Provide the [x, y] coordinate of the cell's center where the given text is located.  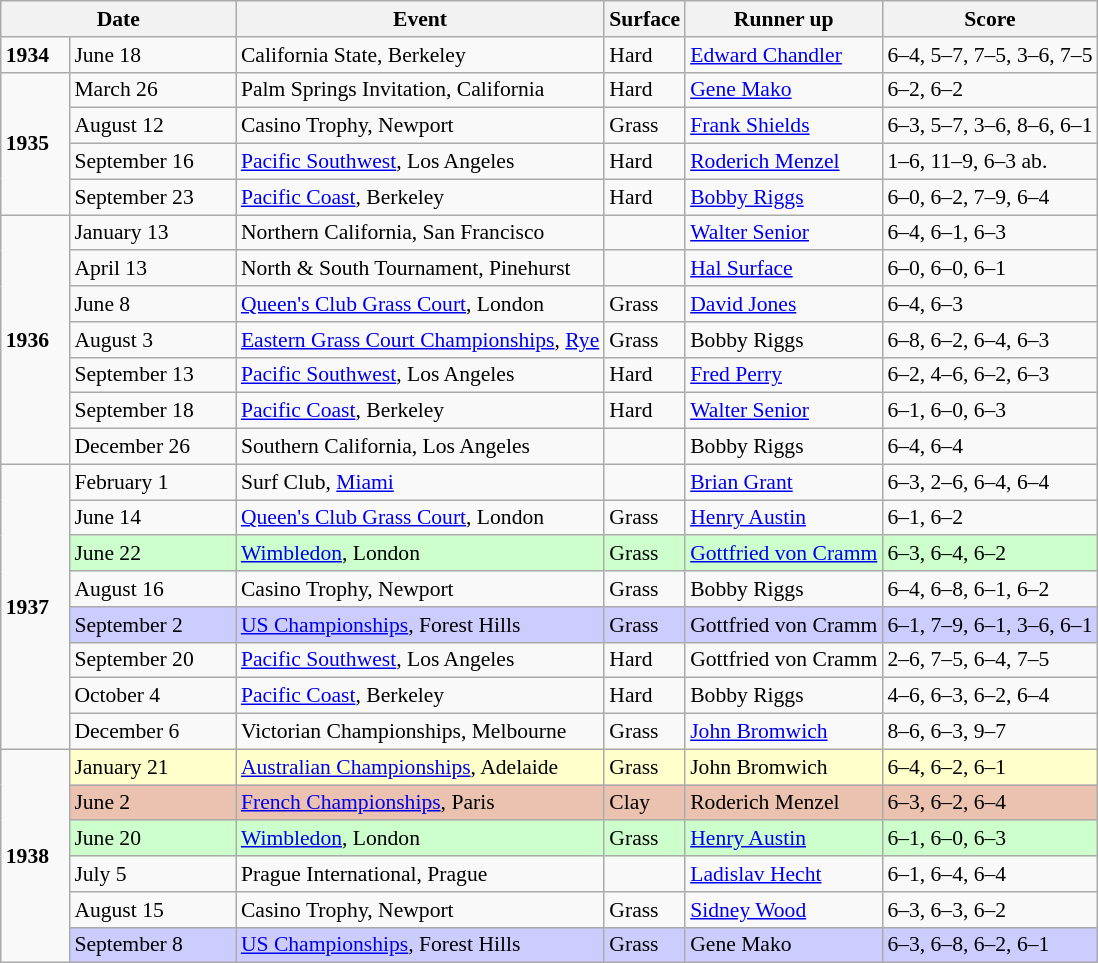
6–3, 2–6, 6–4, 6–4 [990, 482]
Southern California, Los Angeles [420, 447]
Runner up [784, 19]
January 13 [152, 233]
Hal Surface [784, 269]
Surf Club, Miami [420, 482]
6–4, 6–3 [990, 304]
6–2, 6–2 [990, 90]
June 20 [152, 839]
1934 [36, 55]
June 2 [152, 803]
California State, Berkeley [420, 55]
4–6, 6–3, 6–2, 6–4 [990, 696]
6–3, 6–2, 6–4 [990, 803]
6–3, 6–4, 6–2 [990, 554]
1936 [36, 340]
Edward Chandler [784, 55]
April 13 [152, 269]
August 12 [152, 126]
September 18 [152, 411]
Surface [644, 19]
6–4, 5–7, 7–5, 3–6, 7–5 [990, 55]
1937 [36, 606]
September 20 [152, 660]
6–1, 6–4, 6–4 [990, 874]
August 3 [152, 340]
Frank Shields [784, 126]
2–6, 7–5, 6–4, 7–5 [990, 660]
October 4 [152, 696]
Event [420, 19]
January 21 [152, 767]
Fred Perry [784, 375]
6–3, 6–8, 6–2, 6–1 [990, 945]
French Championships, Paris [420, 803]
December 26 [152, 447]
September 2 [152, 625]
June 14 [152, 518]
David Jones [784, 304]
August 15 [152, 910]
6–4, 6–8, 6–1, 6–2 [990, 589]
Australian Championships, Adelaide [420, 767]
6–1, 7–9, 6–1, 3–6, 6–1 [990, 625]
Palm Springs Invitation, California [420, 90]
1935 [36, 143]
Score [990, 19]
June 8 [152, 304]
6–8, 6–2, 6–4, 6–3 [990, 340]
Date [118, 19]
September 23 [152, 197]
Eastern Grass Court Championships, Rye [420, 340]
Sidney Wood [784, 910]
June 22 [152, 554]
June 18 [152, 55]
6–4, 6–2, 6–1 [990, 767]
September 13 [152, 375]
8–6, 6–3, 9–7 [990, 732]
February 1 [152, 482]
6–0, 6–2, 7–9, 6–4 [990, 197]
Brian Grant [784, 482]
Prague International, Prague [420, 874]
6–2, 4–6, 6–2, 6–3 [990, 375]
Ladislav Hecht [784, 874]
July 5 [152, 874]
1938 [36, 856]
6–1, 6–2 [990, 518]
Northern California, San Francisco [420, 233]
6–3, 6–3, 6–2 [990, 910]
6–4, 6–1, 6–3 [990, 233]
6–0, 6–0, 6–1 [990, 269]
6–3, 5–7, 3–6, 8–6, 6–1 [990, 126]
1–6, 11–9, 6–3 ab. [990, 162]
Victorian Championships, Melbourne [420, 732]
December 6 [152, 732]
September 8 [152, 945]
March 26 [152, 90]
August 16 [152, 589]
Clay [644, 803]
North & South Tournament, Pinehurst [420, 269]
6–4, 6–4 [990, 447]
September 16 [152, 162]
